Return (x, y) of the center of cell containing provided text 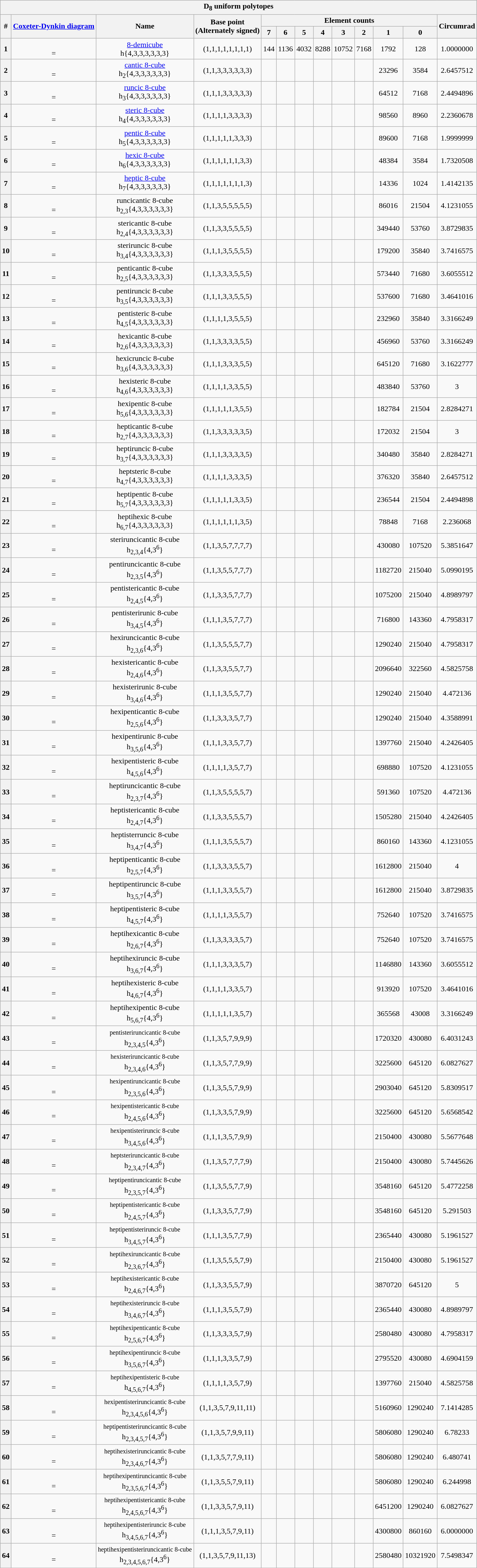
31 (6, 743)
5.7445626 (457, 1161)
heptihexistericantic 8-cubeh2,4,6,7{4,36} (145, 1285)
86016 (388, 206)
128 (420, 49)
hexistericantic 8-cubeh2,4,6{4,36} (145, 669)
heptihexisteriruncicantic 8-cubeh2,3,4,6,7{4,36} (145, 1457)
(1,1,3,5,7,7,9,9) (227, 1063)
33 (6, 792)
22 (6, 522)
(1,1,1,3,3,3,3,5) (227, 454)
179200 (388, 251)
(1,1,3,5,7,9,9,9) (227, 1038)
45 (6, 1088)
(1,1,3,5,7,9,11,11) (227, 1408)
1505280 (388, 817)
23 (6, 545)
(1,1,3,5,5,7,7,9) (227, 1186)
5.3851647 (457, 545)
runcic 8-cubeh3{4,3,3,3,3,3,3} (145, 93)
hexipentisteric 8-cubeh4,5,6{4,36} (145, 767)
6.0000000 (457, 1531)
537600 (388, 296)
89600 (388, 138)
60 (6, 1457)
(1,1,1,3,3,5,7,7) (227, 743)
hexipentiruncicantic 8-cubeh2,3,5,6{4,36} (145, 1088)
48384 (388, 161)
heptsteriruncicantic 8-cubeh2,3,4,7{4,36} (145, 1161)
236544 (388, 499)
(1,1,1,3,5,5,7,9) (227, 1309)
51 (6, 1235)
hexipentisteriruncic 8-cubeh3,4,5,6{4,36} (145, 1137)
(1,1,3,5,7,7,7,7) (227, 545)
1.0000000 (457, 49)
(1,1,1,3,5,7,9,11) (227, 1531)
55 (6, 1334)
(1,1,1,1,3,3,3,5) (227, 477)
hexicantic 8-cubeh2,6{4,3,3,3,3,3,3} (145, 341)
hexicruncic 8-cubeh3,6{4,3,3,3,3,3,3} (145, 364)
(1,1,1,3,5,5,7,7) (227, 693)
716800 (388, 619)
penticantic 8-cubeh2,5{4,3,3,3,3,3,3} (145, 273)
heptihexipentistericantic 8-cubeh2,4,5,6,7{4,36} (145, 1506)
8288 (323, 49)
(1,1,1,1,3,5,7,9) (227, 1383)
(1,1,1,3,5,7,9,9) (227, 1137)
46 (6, 1112)
340480 (388, 454)
hexisteriruncicantic 8-cubeh2,3,4,6{4,36} (145, 1063)
1.4142135 (457, 183)
2903040 (388, 1088)
14 (6, 341)
61 (6, 1482)
hexisterirunic 8-cubeh3,4,6{4,36} (145, 693)
hexipentirunic 8-cubeh3,5,6{4,36} (145, 743)
heptihexipentiruncicantic 8-cubeh2,3,5,6,7{4,36} (145, 1482)
27 (6, 644)
18 (6, 432)
10 (6, 251)
(1,1,3,3,3,3,3,5) (227, 432)
232960 (388, 318)
24 (6, 570)
78848 (388, 522)
(1,1,3,5,5,7,7,7) (227, 570)
(1,1,3,3,5,5,5,7) (227, 817)
4032 (304, 49)
(1,1,3,3,5,7,7,7) (227, 595)
(1,1,3,3,5,5,5,5) (227, 229)
(1,1,3,3,5,7,7,9) (227, 1211)
20 (6, 477)
30 (6, 718)
17 (6, 409)
(1,1,3,3,3,5,7,9) (227, 1334)
(1,1,1,3,3,3,3,3) (227, 93)
(1,1,3,3,5,5,7,9) (227, 1285)
43008 (420, 1013)
(1,1,3,5,7,7,7,9) (227, 1161)
52 (6, 1260)
heptihexiruncicantic 8-cubeh2,3,6,7{4,36} (145, 1260)
1146880 (388, 964)
913920 (388, 989)
5.6568542 (457, 1112)
(1,1,1,1,1,3,5,7) (227, 1013)
(1,1,1,3,3,5,5,5) (227, 296)
(1,1,1,3,3,3,5,7) (227, 964)
(1,1,3,3,3,3,3,3) (227, 70)
56 (6, 1358)
10321920 (420, 1556)
pentistericantic 8-cubeh2,4,5{4,36} (145, 595)
steriruncicantic 8-cubeh2,3,4{4,36} (145, 545)
48 (6, 1161)
53 (6, 1285)
98560 (388, 115)
(1,1,1,1,1,1,3,5) (227, 522)
376320 (388, 477)
hexic 8-cubeh6{4,3,3,3,3,3,3} (145, 161)
182784 (388, 409)
62 (6, 1506)
5.291503 (457, 1211)
49 (6, 1186)
58 (6, 1408)
stericantic 8-cubeh2,4{4,3,3,3,3,3,3} (145, 229)
349440 (388, 229)
12 (6, 296)
1.7320508 (457, 161)
(1,1,3,5,7,7,9,11) (227, 1457)
heptic 8-cubeh7{4,3,3,3,3,3,3} (145, 183)
42 (6, 1013)
456960 (388, 341)
1075200 (388, 595)
36 (6, 866)
(1,1,3,3,3,3,5,7) (227, 940)
(1,1,3,5,5,7,9,9) (227, 1088)
16 (6, 386)
(1,1,3,3,5,7,9,11) (227, 1506)
47 (6, 1137)
heptipentisteriruncicantic 8-cubeh2,3,4,5,7{4,36} (145, 1433)
5.0990195 (457, 570)
54 (6, 1309)
19 (6, 454)
38 (6, 915)
9 (6, 229)
7.1414285 (457, 1408)
heptihexipentisteric 8-cubeh4,5,6,7{4,36} (145, 1383)
2.4494896 (457, 93)
heptipentistericantic 8-cubeh2,4,5,7{4,36} (145, 1211)
heptipentisteric 8-cubeh4,5,7{4,36} (145, 915)
(1,1,3,5,5,5,5,7) (227, 792)
64 (6, 1556)
6.4031243 (457, 1038)
13 (6, 318)
6.480741 (457, 1457)
heptipenticantic 8-cubeh2,5,7{4,36} (145, 866)
40 (6, 964)
3.1622777 (457, 364)
(1,1,3,5,5,5,5,5) (227, 206)
heptipentiruncicantic 8-cubeh2,3,5,7{4,36} (145, 1186)
(1,1,1,1,1,3,3,5) (227, 499)
heptiruncicantic 8-cubeh2,3,7{4,36} (145, 792)
hepticantic 8-cubeh2,7{4,3,3,3,3,3,3} (145, 432)
heptihexicantic 8-cubeh2,6,7{4,36} (145, 940)
Element counts (349, 20)
(1,1,1,1,1,1,3,3) (227, 161)
(1,1,1,3,5,7,7,9) (227, 1235)
(1,1,3,3,3,5,5,5) (227, 273)
7.5498347 (457, 1556)
37 (6, 890)
steric 8-cubeh4{4,3,3,3,3,3,3} (145, 115)
pentisterirunic 8-cubeh3,4,5{4,36} (145, 619)
21 (6, 499)
172032 (388, 432)
11 (6, 273)
heptihexisteriruncic 8-cubeh3,4,6,7{4,36} (145, 1309)
(1,1,1,1,1,1,1,3) (227, 183)
Base point(Alternately signed) (227, 26)
pentisteriruncicantic 8-cubeh2,3,4,5{4,36} (145, 1038)
1.9999999 (457, 138)
1136 (285, 49)
heptihexipenticantic 8-cubeh2,5,6,7{4,36} (145, 1334)
pentiruncic 8-cubeh3,5{4,3,3,3,3,3,3} (145, 296)
2.2360678 (457, 115)
0 (420, 32)
2.236068 (457, 522)
573440 (388, 273)
heptistericantic 8-cubeh2,4,7{4,36} (145, 817)
(1,1,1,1,1,1,1,1) (227, 49)
2096640 (388, 669)
6.244998 (457, 1482)
41 (6, 989)
1792 (388, 49)
365568 (388, 1013)
1720320 (388, 1038)
8 (6, 206)
(1,1,3,5,5,7,9,11) (227, 1482)
15 (6, 364)
5.5677648 (457, 1137)
(1,1,1,3,3,3,5,5) (227, 364)
591360 (388, 792)
(1,1,3,3,3,3,5,5) (227, 341)
322560 (420, 669)
heptsteric 8-cubeh4,7{4,3,3,3,3,3,3} (145, 477)
(1,1,1,3,3,5,5,7) (227, 890)
hexipentistericantic 8-cubeh2,4,5,6{4,36} (145, 1112)
pentisteric 8-cubeh4,5{4,3,3,3,3,3,3} (145, 318)
heptihexipentiruncic 8-cubeh3,5,6,7{4,36} (145, 1358)
50 (6, 1211)
35 (6, 841)
(1,1,1,1,3,3,3,3) (227, 115)
23296 (388, 70)
heptihexipentisteriruncic 8-cubeh3,4,5,6,7{4,36} (145, 1531)
(1,1,1,3,5,5,5,5) (227, 251)
(1,1,3,3,5,5,7,7) (227, 669)
(1,1,1,1,3,5,7,7) (227, 767)
Name (145, 26)
(1,1,1,1,3,5,5,5) (227, 318)
(1,1,3,5,7,9,9,11) (227, 1433)
(1,1,1,1,3,3,5,7) (227, 989)
698880 (388, 767)
10752 (344, 49)
57 (6, 1383)
Coxeter-Dynkin diagram (54, 26)
heptipentic 8-cubeh5,7{4,3,3,3,3,3,3} (145, 499)
34 (6, 817)
(1,1,1,1,3,3,5,5) (227, 386)
8960 (420, 115)
hexisteric 8-cubeh4,6{4,3,3,3,3,3,3} (145, 386)
heptihexisteric 8-cubeh4,6,7{4,36} (145, 989)
28 (6, 669)
3870720 (388, 1285)
2795520 (388, 1358)
# (6, 26)
32 (6, 767)
heptihexipentisteriruncicantic 8-cubeh2,3,4,5,6,7{4,36} (145, 1556)
5160960 (388, 1408)
hexipenticantic 8-cubeh2,5,6{4,36} (145, 718)
144 (269, 49)
64512 (388, 93)
steriruncic 8-cubeh3,4{4,3,3,3,3,3,3} (145, 251)
25 (6, 595)
26 (6, 619)
heptipentiruncic 8-cubeh3,5,7{4,36} (145, 890)
(1,1,3,3,3,5,5,7) (227, 866)
(1,1,3,5,5,5,7,7) (227, 644)
heptiruncic 8-cubeh3,7{4,3,3,3,3,3,3} (145, 454)
5.4772258 (457, 1186)
(1,1,1,1,1,3,3,3) (227, 138)
(1,1,1,1,3,5,5,7) (227, 915)
1182720 (388, 570)
8-demicubeh{4,3,3,3,3,3,3} (145, 49)
D8 uniform polytopes (238, 7)
5.8309517 (457, 1088)
heptipentisteriruncic 8-cubeh3,4,5,7{4,36} (145, 1235)
43 (6, 1038)
59 (6, 1433)
pentic 8-cubeh5{4,3,3,3,3,3,3} (145, 138)
(1,1,3,5,7,9,11,13) (227, 1556)
heptihexipentic 8-cubeh5,6,7{4,36} (145, 1013)
heptisterruncic 8-cubeh3,4,7{4,36} (145, 841)
heptihexiruncic 8-cubeh3,6,7{4,36} (145, 964)
(1,1,1,1,1,3,5,5) (227, 409)
runcicantic 8-cubeh2,3{4,3,3,3,3,3,3} (145, 206)
pentiruncicantic 8-cubeh2,3,5{4,36} (145, 570)
(1,1,1,3,5,7,7,7) (227, 619)
(1,1,3,3,5,7,9,9) (227, 1112)
hexiruncicantic 8-cubeh2,3,6{4,36} (145, 644)
hexipentic 8-cubeh5,6{4,3,3,3,3,3,3} (145, 409)
4.6904159 (457, 1358)
14336 (388, 183)
hexipentisteriruncicantic 8-cubeh2,3,4,5,6{4,36} (145, 1408)
(1,1,3,3,3,5,7,7) (227, 718)
heptihexic 8-cubeh6,7{4,3,3,3,3,3,3} (145, 522)
2.4494898 (457, 499)
Circumrad (457, 26)
4.3588991 (457, 718)
cantic 8-cubeh2{4,3,3,3,3,3,3} (145, 70)
1024 (420, 183)
29 (6, 693)
6.78233 (457, 1433)
(1,1,3,5,5,5,7,9) (227, 1260)
63 (6, 1531)
(1,1,1,3,5,5,5,7) (227, 841)
39 (6, 940)
6451200 (388, 1506)
44 (6, 1063)
483840 (388, 386)
(1,1,1,3,3,5,7,9) (227, 1358)
4300800 (388, 1531)
